Locate the cell with the specified text and output its (X, Y) center coordinate. 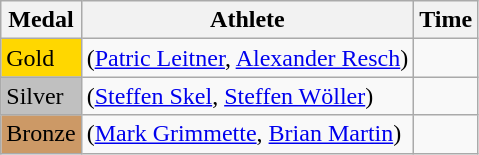
Medal (41, 20)
Athlete (248, 20)
Silver (41, 96)
(Steffen Skel, Steffen Wöller) (248, 96)
Gold (41, 58)
(Patric Leitner, Alexander Resch) (248, 58)
Bronze (41, 134)
Time (446, 20)
(Mark Grimmette, Brian Martin) (248, 134)
